Search for the cell housing the specified text and yield its [x, y] center coordinate. 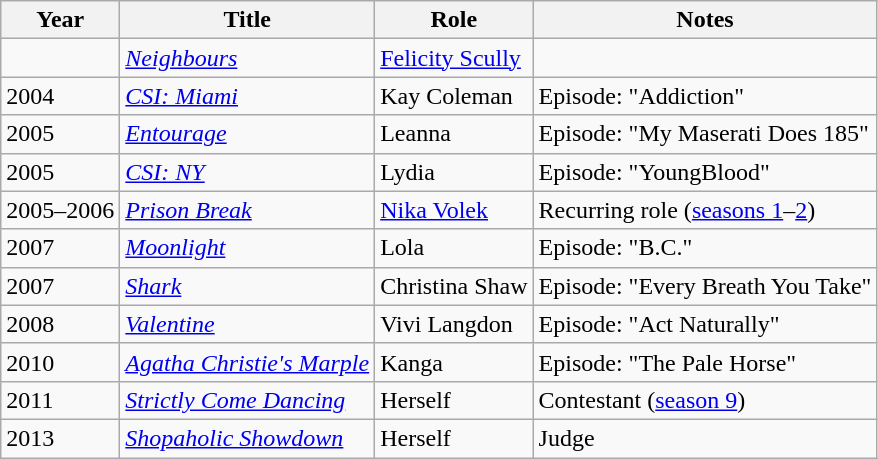
2011 [60, 400]
Agatha Christie's Marple [248, 362]
Shark [248, 286]
Entourage [248, 134]
Kanga [454, 362]
2004 [60, 96]
Prison Break [248, 210]
2010 [60, 362]
Leanna [454, 134]
Title [248, 20]
Valentine [248, 324]
Judge [705, 438]
Shopaholic Showdown [248, 438]
Neighbours [248, 58]
Episode: "Act Naturally" [705, 324]
Recurring role (seasons 1–2) [705, 210]
Christina Shaw [454, 286]
Felicity Scully [454, 58]
Strictly Come Dancing [248, 400]
Episode: "My Maserati Does 185" [705, 134]
Role [454, 20]
Year [60, 20]
Episode: "Every Breath You Take" [705, 286]
2013 [60, 438]
Episode: "Addiction" [705, 96]
2008 [60, 324]
CSI: Miami [248, 96]
Notes [705, 20]
CSI: NY [248, 172]
Lydia [454, 172]
Vivi Langdon [454, 324]
Nika Volek [454, 210]
Episode: "YoungBlood" [705, 172]
Episode: "The Pale Horse" [705, 362]
Episode: "B.C." [705, 248]
Moonlight [248, 248]
Contestant (season 9) [705, 400]
Kay Coleman [454, 96]
Lola [454, 248]
2005–2006 [60, 210]
